Determine the [x, y] coordinate at the center of the cell enclosing the given text.  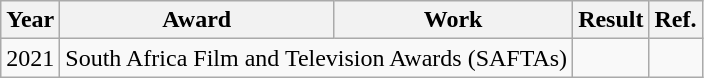
Result [611, 20]
South Africa Film and Television Awards (SAFTAs) [316, 58]
Year [30, 20]
Ref. [676, 20]
2021 [30, 58]
Work [454, 20]
Award [197, 20]
